From the cell containing the given text, extract its center point as (x, y) coordinate. 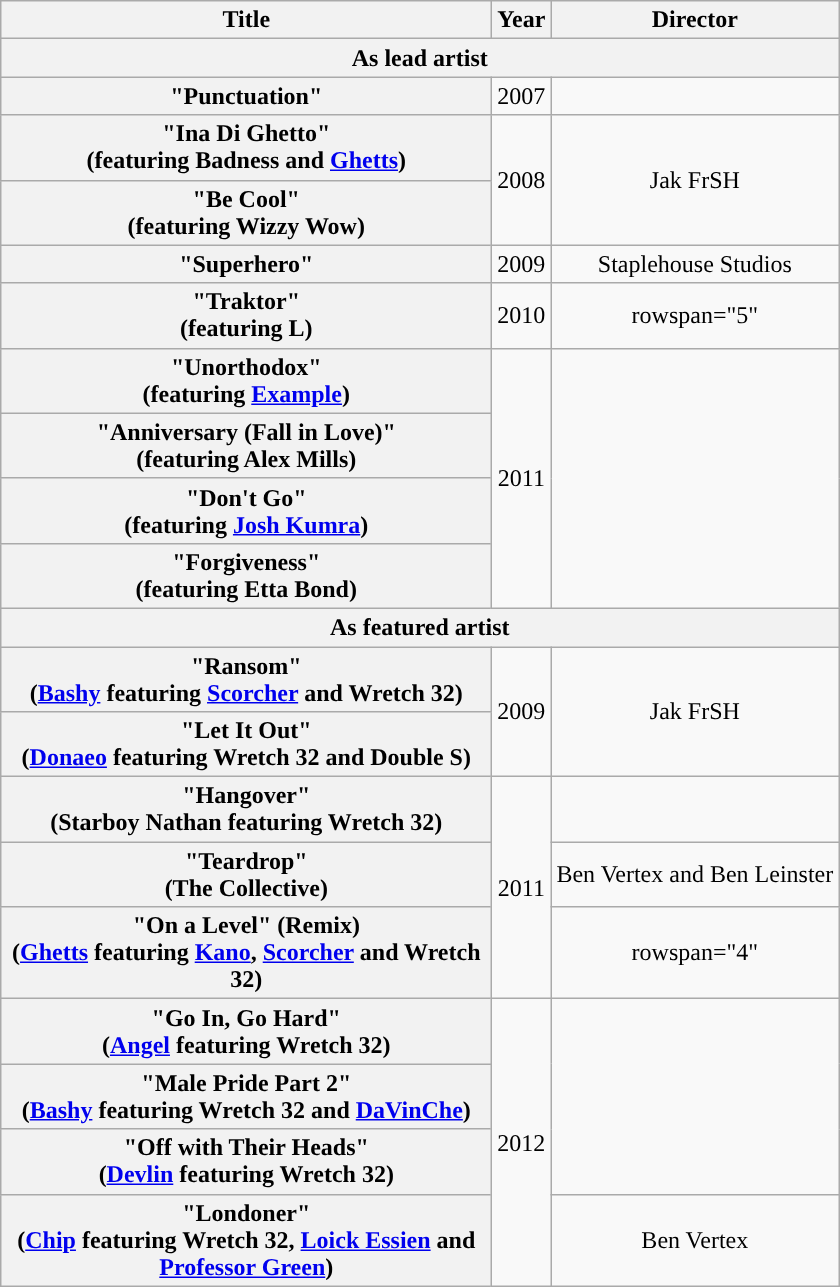
"Male Pride Part 2"(Bashy featuring Wretch 32 and DaVinChe) (246, 1096)
Year (522, 20)
"Superhero" (246, 264)
"Punctuation" (246, 96)
2008 (522, 180)
"Traktor"(featuring L) (246, 316)
"Teardrop"(The Collective) (246, 874)
"Anniversary (Fall in Love)"(featuring Alex Mills) (246, 446)
"Let It Out"(Donaeo featuring Wretch 32 and Double S) (246, 744)
"Go In, Go Hard"(Angel featuring Wretch 32) (246, 1032)
"Don't Go"(featuring Josh Kumra) (246, 510)
"Unorthodox"(featuring Example) (246, 380)
rowspan="4" (695, 953)
Staplehouse Studios (695, 264)
Director (695, 20)
Ben Vertex (695, 1240)
rowspan="5" (695, 316)
"On a Level" (Remix)(Ghetts featuring Kano, Scorcher and Wretch 32) (246, 953)
As lead artist (420, 58)
"Forgiveness"(featuring Etta Bond) (246, 576)
"Ina Di Ghetto"(featuring Badness and Ghetts) (246, 148)
"Londoner"(Chip featuring Wretch 32, Loick Essien and Professor Green) (246, 1240)
As featured artist (420, 627)
"Hangover"(Starboy Nathan featuring Wretch 32) (246, 810)
2007 (522, 96)
Ben Vertex and Ben Leinster (695, 874)
Title (246, 20)
2012 (522, 1142)
"Off with Their Heads"(Devlin featuring Wretch 32) (246, 1162)
"Be Cool"(featuring Wizzy Wow) (246, 212)
"Ransom"(Bashy featuring Scorcher and Wretch 32) (246, 678)
2010 (522, 316)
